Capture the cell that displays the provided text and extract its (x, y) central coordinate. 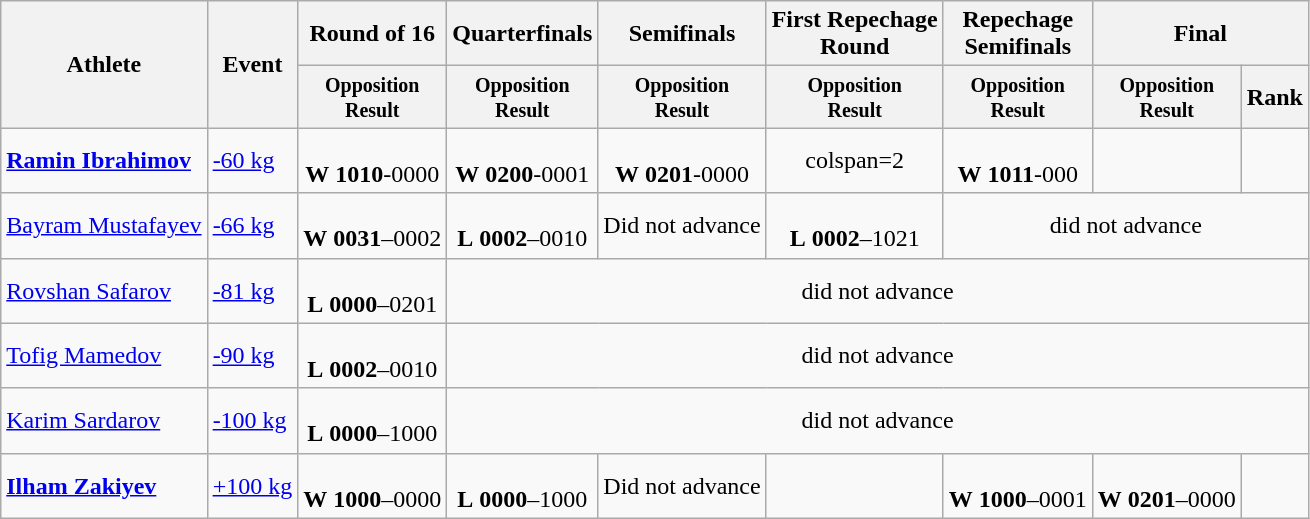
-100 kg (252, 420)
Ilham Zakiyev (104, 486)
-66 kg (252, 226)
Final (1200, 34)
Bayram Mustafayev (104, 226)
Round of 16 (372, 34)
+100 kg (252, 486)
-60 kg (252, 160)
Ramin Ibrahimov (104, 160)
Tofig Mamedov (104, 356)
First Repechage Round (854, 34)
-90 kg (252, 356)
W 1010-0000 (372, 160)
Quarterfinals (522, 34)
Repechage Semifinals (1018, 34)
W 0201–0000 (1166, 486)
L 0002–1021 (854, 226)
Rank (1274, 97)
W 1000–0001 (1018, 486)
W 0031–0002 (372, 226)
W 1011-000 (1018, 160)
Rovshan Safarov (104, 290)
W 0200-0001 (522, 160)
Karim Sardarov (104, 420)
Athlete (104, 64)
-81 kg (252, 290)
colspan=2 (854, 160)
L 0000–0201 (372, 290)
W 0201-0000 (682, 160)
Semifinals (682, 34)
W 1000–0000 (372, 486)
Event (252, 64)
